Determine the (x, y) coordinate at the center of the cell enclosing the given text.  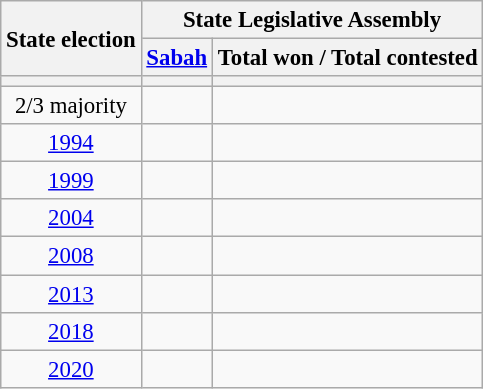
Sabah (176, 58)
1999 (71, 181)
State election (71, 38)
State Legislative Assembly (312, 20)
Total won / Total contested (348, 58)
2/3 majority (71, 106)
2008 (71, 256)
2004 (71, 219)
2018 (71, 331)
2020 (71, 369)
1994 (71, 143)
2013 (71, 294)
